Find where the given text appears and provide that cell's center as (x, y) coordinate. 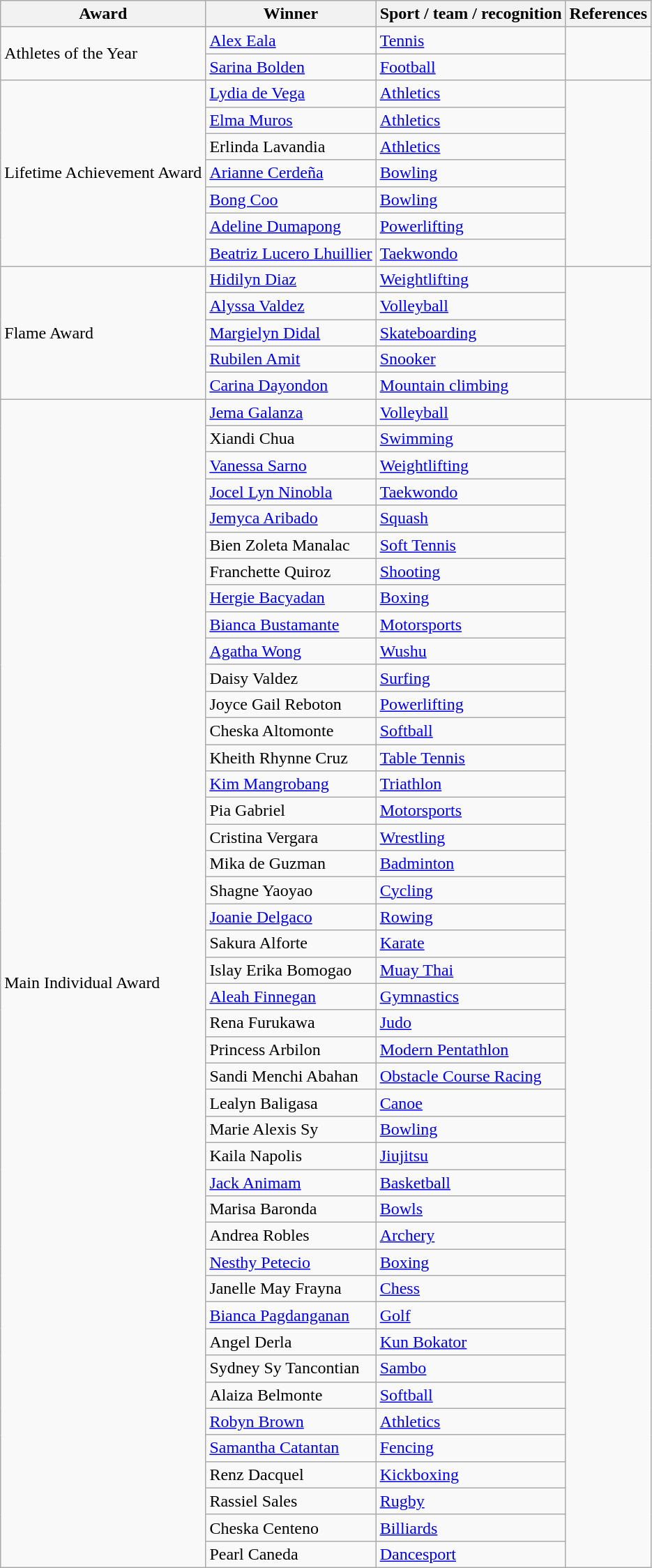
Judo (471, 1023)
Daisy Valdez (291, 678)
Shagne Yaoyao (291, 890)
Marisa Baronda (291, 1209)
Obstacle Course Racing (471, 1076)
Alex Eala (291, 40)
Squash (471, 518)
Cheska Altomonte (291, 731)
Golf (471, 1315)
Bianca Bustamante (291, 625)
Rubilen Amit (291, 359)
Arianne Cerdeña (291, 173)
Franchette Quiroz (291, 572)
Karate (471, 943)
Flame Award (103, 332)
Jemyca Aribado (291, 518)
Billiards (471, 1528)
Robyn Brown (291, 1421)
Erlinda Lavandia (291, 147)
References (608, 14)
Samantha Catantan (291, 1448)
Princess Arbilon (291, 1050)
Swimming (471, 439)
Bong Coo (291, 200)
Janelle May Frayna (291, 1289)
Muay Thai (471, 970)
Angel Derla (291, 1342)
Elma Muros (291, 120)
Kheith Rhynne Cruz (291, 757)
Kaila Napolis (291, 1156)
Cristina Vergara (291, 837)
Sandi Menchi Abahan (291, 1076)
Beatriz Lucero Lhuillier (291, 253)
Sport / team / recognition (471, 14)
Dancesport (471, 1554)
Mountain climbing (471, 386)
Joanie Delgaco (291, 917)
Sarina Bolden (291, 67)
Lealyn Baligasa (291, 1103)
Soft Tennis (471, 545)
Cheska Centeno (291, 1528)
Alyssa Valdez (291, 306)
Bien Zoleta Manalac (291, 545)
Snooker (471, 359)
Award (103, 14)
Athletes of the Year (103, 54)
Fencing (471, 1448)
Football (471, 67)
Tennis (471, 40)
Badminton (471, 864)
Rowing (471, 917)
Wushu (471, 651)
Basketball (471, 1183)
Jema Galanza (291, 412)
Islay Erika Bomogao (291, 970)
Pia Gabriel (291, 811)
Gymnastics (471, 996)
Winner (291, 14)
Jocel Lyn Ninobla (291, 492)
Agatha Wong (291, 651)
Sakura Alforte (291, 943)
Table Tennis (471, 757)
Jack Animam (291, 1183)
Kim Mangrobang (291, 784)
Renz Dacquel (291, 1474)
Pearl Caneda (291, 1554)
Carina Dayondon (291, 386)
Alaiza Belmonte (291, 1395)
Skateboarding (471, 333)
Rena Furukawa (291, 1023)
Adeline Dumapong (291, 226)
Main Individual Award (103, 984)
Lifetime Achievement Award (103, 173)
Bowls (471, 1209)
Lydia de Vega (291, 94)
Bianca Pagdanganan (291, 1315)
Andrea Robles (291, 1236)
Archery (471, 1236)
Chess (471, 1289)
Modern Pentathlon (471, 1050)
Shooting (471, 572)
Rassiel Sales (291, 1501)
Jiujitsu (471, 1156)
Canoe (471, 1103)
Rugby (471, 1501)
Cycling (471, 890)
Nesthy Petecio (291, 1262)
Vanessa Sarno (291, 465)
Hidilyn Diaz (291, 279)
Wrestling (471, 837)
Kickboxing (471, 1474)
Triathlon (471, 784)
Aleah Finnegan (291, 996)
Joyce Gail Reboton (291, 704)
Sambo (471, 1368)
Xiandi Chua (291, 439)
Mika de Guzman (291, 864)
Margielyn Didal (291, 333)
Hergie Bacyadan (291, 598)
Marie Alexis Sy (291, 1129)
Sydney Sy Tancontian (291, 1368)
Kun Bokator (471, 1342)
Surfing (471, 678)
